Extract the (X, Y) coordinate from the center of the cell holding the provided text.  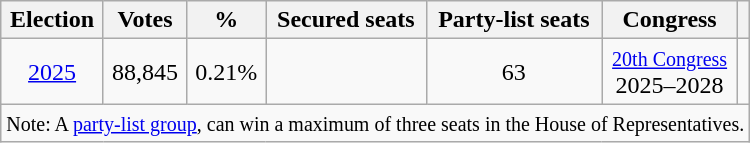
2025 (52, 72)
Secured seats (346, 20)
0.21% (226, 72)
% (226, 20)
88,845 (144, 72)
Party-list seats (514, 20)
Congress (670, 20)
20th Congress2025–2028 (670, 72)
63 (514, 72)
Note: A party-list group, can win a maximum of three seats in the House of Representatives. (376, 123)
Election (52, 20)
Votes (144, 20)
